Search for the cell housing the specified text and yield its [x, y] center coordinate. 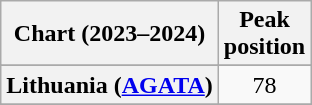
78 [264, 85]
Peakposition [264, 34]
Chart (2023–2024) [110, 34]
Lithuania (AGATA) [110, 85]
